Return [X, Y] of the center of cell containing provided text 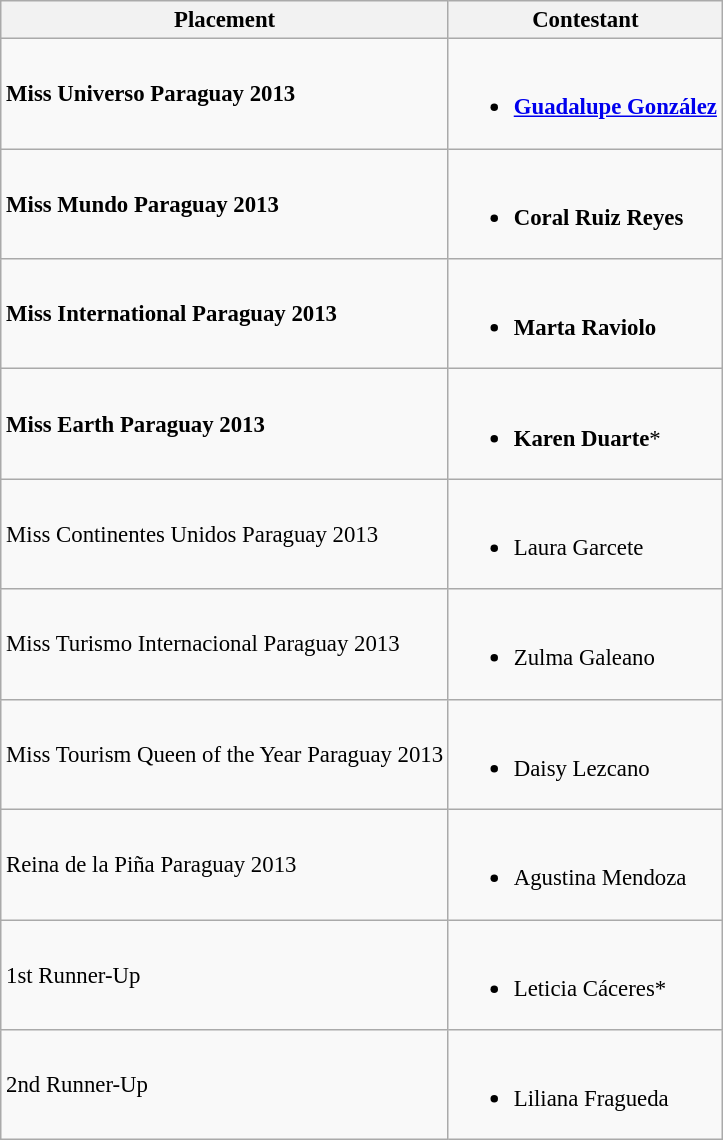
2nd Runner-Up [225, 1085]
Miss Mundo Paraguay 2013 [225, 204]
Placement [225, 20]
Miss Continentes Unidos Paraguay 2013 [225, 534]
Leticia Cáceres* [585, 975]
Miss Universo Paraguay 2013 [225, 94]
Miss Tourism Queen of the Year Paraguay 2013 [225, 754]
Liliana Fragueda [585, 1085]
Contestant [585, 20]
Reina de la Piña Paraguay 2013 [225, 865]
Miss Turismo Internacional Paraguay 2013 [225, 644]
Guadalupe González [585, 94]
1st Runner-Up [225, 975]
Miss Earth Paraguay 2013 [225, 424]
Zulma Galeano [585, 644]
Karen Duarte* [585, 424]
Coral Ruiz Reyes [585, 204]
Miss International Paraguay 2013 [225, 314]
Daisy Lezcano [585, 754]
Laura Garcete [585, 534]
Marta Raviolo [585, 314]
Agustina Mendoza [585, 865]
